Identify which cell holds the provided text, then report its (x, y) central coordinate. 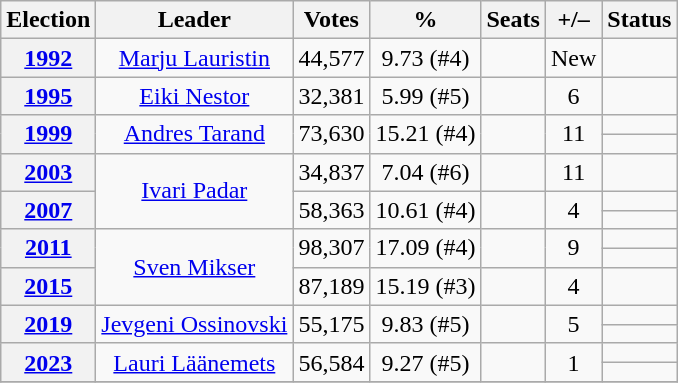
9.27 (#5) (426, 362)
44,577 (332, 58)
34,837 (332, 172)
98,307 (332, 248)
% (426, 20)
2023 (48, 362)
New (573, 58)
9 (573, 248)
2015 (48, 286)
2019 (48, 324)
Election (48, 20)
5.99 (#5) (426, 96)
Seats (513, 20)
6 (573, 96)
1 (573, 362)
9.83 (#5) (426, 324)
17.09 (#4) (426, 248)
2011 (48, 248)
55,175 (332, 324)
Lauri Läänemets (194, 362)
73,630 (332, 134)
Leader (194, 20)
1995 (48, 96)
Status (640, 20)
7.04 (#6) (426, 172)
Eiki Nestor (194, 96)
2007 (48, 210)
1992 (48, 58)
15.19 (#3) (426, 286)
Votes (332, 20)
56,584 (332, 362)
10.61 (#4) (426, 210)
5 (573, 324)
2003 (48, 172)
87,189 (332, 286)
Sven Mikser (194, 267)
32,381 (332, 96)
58,363 (332, 210)
+/– (573, 20)
1999 (48, 134)
Marju Lauristin (194, 58)
Jevgeni Ossinovski (194, 324)
15.21 (#4) (426, 134)
Ivari Padar (194, 191)
9.73 (#4) (426, 58)
Andres Tarand (194, 134)
